Detect which cell encompasses the target text, then output its (x, y) center coordinate. 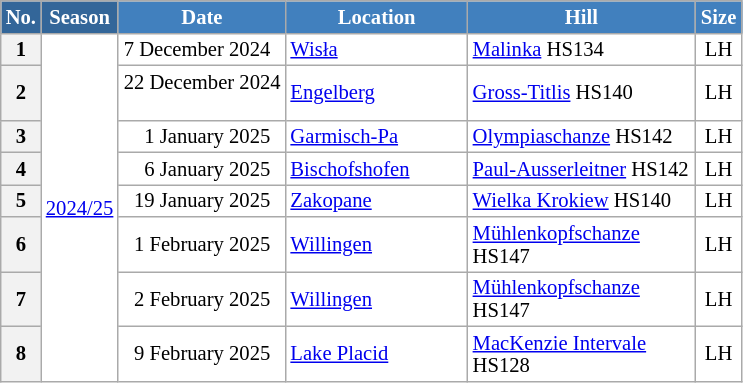
19 January 2025 (202, 200)
Gross-Titlis HS140 (582, 92)
Size (718, 16)
4 (21, 168)
Bischofshofen (376, 168)
1 (21, 49)
6 (21, 244)
1 January 2025 (202, 136)
Wielka Krokiew HS140 (582, 200)
2 (21, 92)
7 (21, 298)
Season (80, 16)
Engelberg (376, 92)
7 December 2024 (202, 49)
Zakopane (376, 200)
2024/25 (80, 207)
Hill (582, 16)
Olympiaschanze HS142 (582, 136)
22 December 2024 (202, 92)
6 January 2025 (202, 168)
No. (21, 16)
Location (376, 16)
Wisła (376, 49)
2 February 2025 (202, 298)
Malinka HS134 (582, 49)
Date (202, 16)
8 (21, 354)
Garmisch-Pa (376, 136)
3 (21, 136)
Paul-Ausserleitner HS142 (582, 168)
Lake Placid (376, 354)
1 February 2025 (202, 244)
5 (21, 200)
9 February 2025 (202, 354)
MacKenzie Intervale HS128 (582, 354)
